Find where the given text appears and provide that cell's center as [X, Y] coordinate. 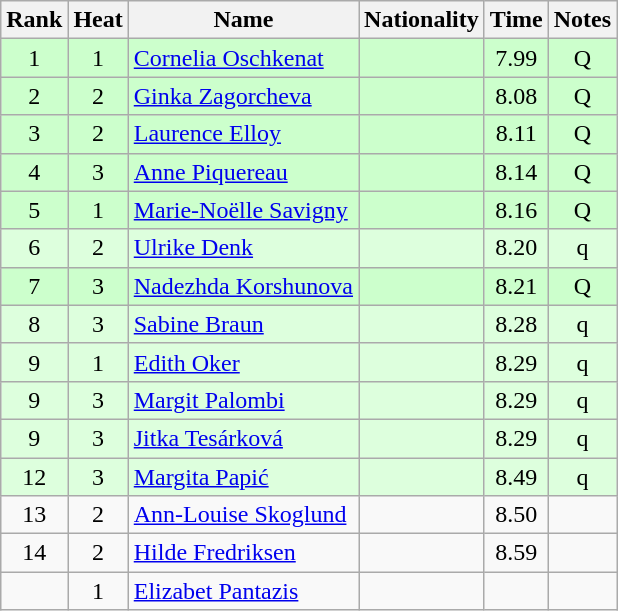
Laurence Elloy [243, 134]
8.16 [516, 210]
8.14 [516, 172]
Notes [582, 20]
Elizabet Pantazis [243, 591]
8.28 [516, 324]
Ann-Louise Skoglund [243, 515]
Cornelia Oschkenat [243, 58]
Time [516, 20]
8.20 [516, 248]
6 [34, 248]
Sabine Braun [243, 324]
12 [34, 477]
Hilde Fredriksen [243, 553]
8.49 [516, 477]
8.21 [516, 286]
5 [34, 210]
Edith Oker [243, 362]
8.50 [516, 515]
Heat [98, 20]
7 [34, 286]
Marie-Noëlle Savigny [243, 210]
7.99 [516, 58]
8 [34, 324]
4 [34, 172]
Ginka Zagorcheva [243, 96]
Name [243, 20]
8.59 [516, 553]
Nationality [422, 20]
Rank [34, 20]
Anne Piquereau [243, 172]
Jitka Tesárková [243, 438]
8.11 [516, 134]
Ulrike Denk [243, 248]
Margita Papić [243, 477]
Nadezhda Korshunova [243, 286]
13 [34, 515]
14 [34, 553]
Margit Palombi [243, 400]
8.08 [516, 96]
